Return the (X, Y) coordinate for the center point of the cell that contains the specified text.  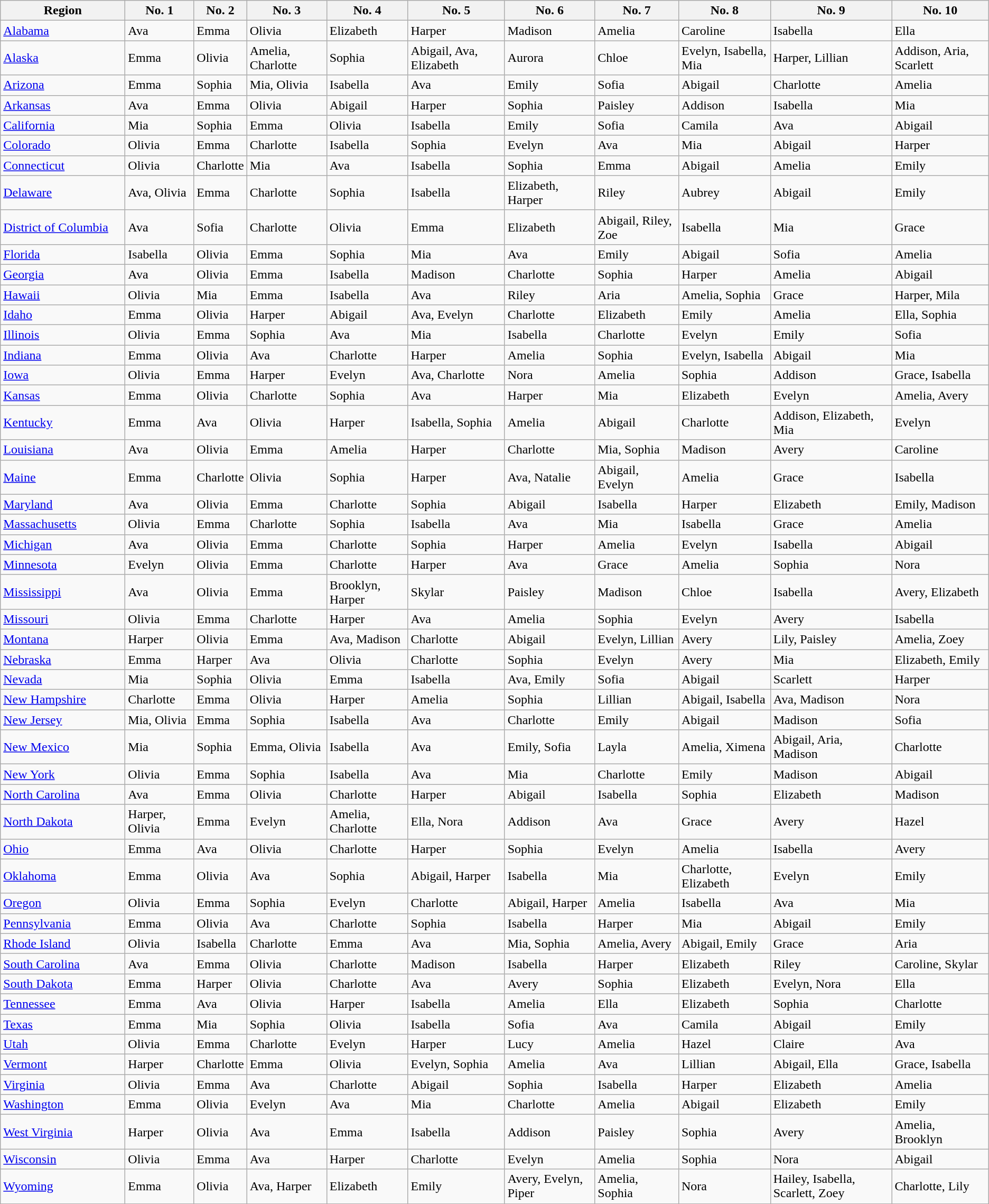
South Carolina (63, 964)
New Jersey (63, 720)
Ella, Sophia (940, 315)
Lucy (549, 1044)
Louisiana (63, 450)
Amelia, Zoey (940, 639)
Harper, Mila (940, 294)
Avery, Elizabeth (940, 592)
Montana (63, 639)
Charlotte, Lily (940, 1186)
Abigail, Riley, Zoe (637, 227)
Delaware (63, 192)
Virginia (63, 1085)
Kansas (63, 395)
New York (63, 774)
Scarlett (831, 680)
Abigail, Aria, Madison (831, 747)
Nebraska (63, 659)
North Carolina (63, 794)
Elizabeth, Harper (549, 192)
Amelia, Ximena (724, 747)
Maine (63, 477)
Hawaii (63, 294)
Indiana (63, 355)
Vermont (63, 1064)
Lily, Paisley (831, 639)
Oregon (63, 903)
Ava, Emily (549, 680)
Georgia (63, 274)
Alabama (63, 31)
No. 1 (160, 11)
Maryland (63, 504)
Evelyn, Isabella (724, 355)
Elizabeth, Emily (940, 659)
North Dakota (63, 821)
Amelia, Brooklyn (940, 1132)
Abigail, Ava, Elizabeth (456, 58)
No. 5 (456, 11)
Ava, Olivia (160, 192)
Nevada (63, 680)
Brooklyn, Harper (367, 592)
Alaska (63, 58)
District of Columbia (63, 227)
Florida (63, 254)
Ella, Nora (456, 821)
Harper, Lillian (831, 58)
Kentucky (63, 423)
Addison, Aria, Scarlett (940, 58)
Ava, Evelyn (456, 315)
Harper, Olivia (160, 821)
Arkansas (63, 105)
Tennessee (63, 1004)
Ava, Charlotte (456, 375)
Hailey, Isabella, Scarlett, Zoey (831, 1186)
Massachusetts (63, 524)
Rhode Island (63, 943)
Abigail, Evelyn (637, 477)
Skylar (456, 592)
Addison, Elizabeth, Mia (831, 423)
Abigail, Isabella (724, 700)
No. 7 (637, 11)
Texas (63, 1024)
Emma, Olivia (286, 747)
Evelyn, Nora (831, 984)
No. 6 (549, 11)
Idaho (63, 315)
Minnesota (63, 564)
California (63, 125)
Evelyn, Sophia (456, 1064)
No. 4 (367, 11)
Isabella, Sophia (456, 423)
Emily, Sofia (549, 747)
No. 3 (286, 11)
Aurora (549, 58)
No. 9 (831, 11)
South Dakota (63, 984)
Evelyn, Isabella, Mia (724, 58)
Ohio (63, 849)
No. 10 (940, 11)
New Hampshire (63, 700)
Evelyn, Lillian (637, 639)
Illinois (63, 335)
No. 2 (220, 11)
Aubrey (724, 192)
Abigail, Ella (831, 1064)
Pennsylvania (63, 923)
Layla (637, 747)
Connecticut (63, 165)
No. 8 (724, 11)
Region (63, 11)
Michigan (63, 544)
Emily, Madison (940, 504)
Claire (831, 1044)
Avery, Evelyn, Piper (549, 1186)
New Mexico (63, 747)
Arizona (63, 85)
Abigail, Emily (724, 943)
Missouri (63, 619)
Utah (63, 1044)
Wisconsin (63, 1159)
Mississippi (63, 592)
Oklahoma (63, 876)
Ava, Natalie (549, 477)
Wyoming (63, 1186)
Ava, Harper (286, 1186)
Washington (63, 1105)
West Virginia (63, 1132)
Caroline, Skylar (940, 964)
Iowa (63, 375)
Charlotte, Elizabeth (724, 876)
Colorado (63, 145)
